Pinpoint the cell where the given text exists, returning its (X, Y) midpoint coordinate. 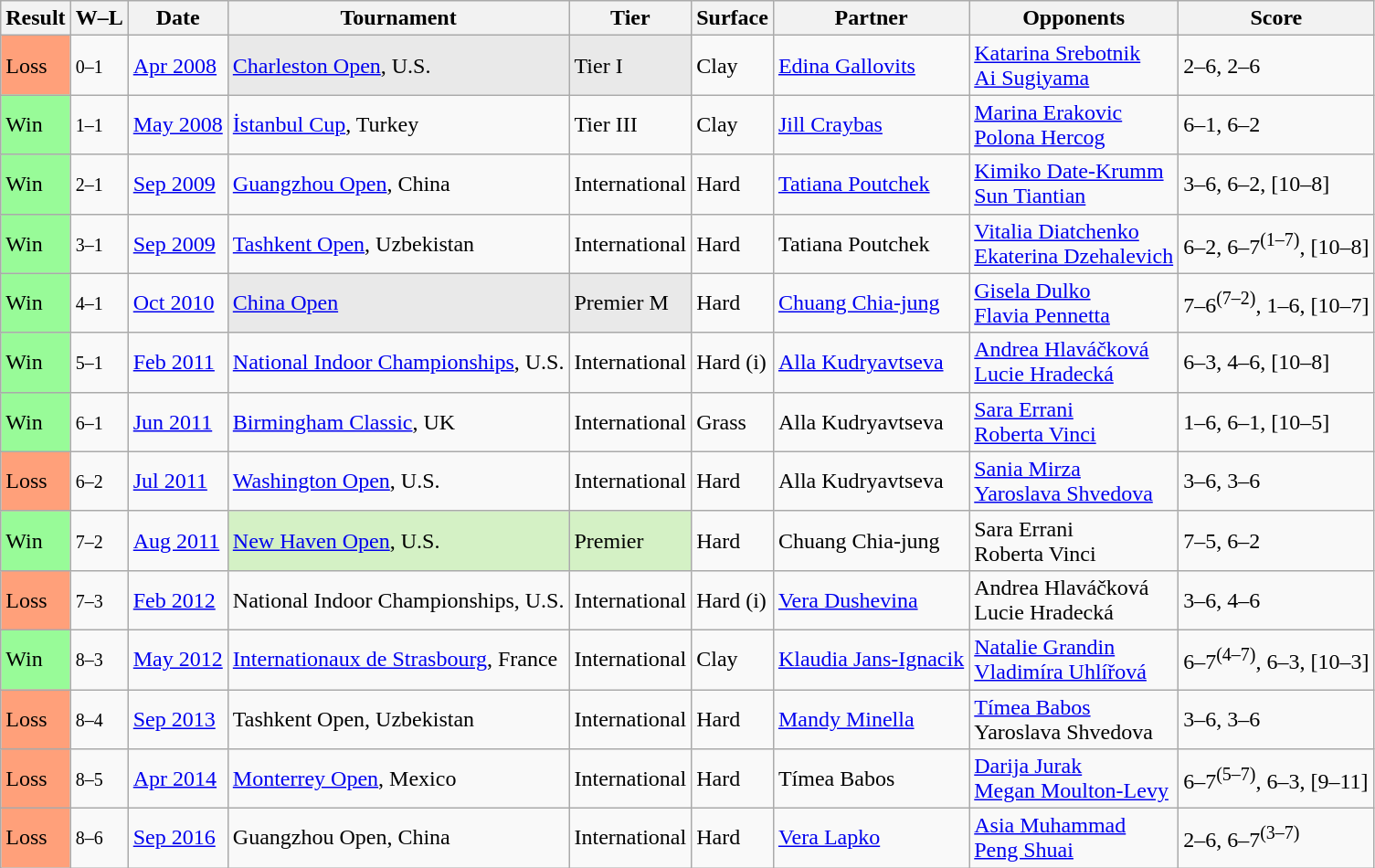
Monterrey Open, Mexico (398, 778)
Natalie Grandin Vladimíra Uhlířová (1074, 660)
Aug 2011 (177, 541)
Tournament (398, 18)
7–2 (99, 541)
Surface (733, 18)
Sep 2016 (177, 839)
Washington Open, U.S. (398, 481)
8–5 (99, 778)
Feb 2012 (177, 599)
Partner (871, 18)
Vera Dushevina (871, 599)
Premier M (630, 303)
Kimiko Date-Krumm Sun Tiantian (1074, 185)
Internationaux de Strasbourg, France (398, 660)
3–1 (99, 243)
Tier III (630, 124)
Tímea Babos (871, 778)
Edina Gallovits (871, 66)
3–6, 6–2, [10–8] (1276, 185)
Klaudia Jans-Ignacik (871, 660)
Sania Mirza Yaroslava Shvedova (1074, 481)
8–6 (99, 839)
2–6, 2–6 (1276, 66)
Vitalia Diatchenko Ekaterina Dzehalevich (1074, 243)
Tímea Babos Yaroslava Shvedova (1074, 718)
1–6, 6–1, [10–5] (1276, 422)
Oct 2010 (177, 303)
Gisela Dulko Flavia Pennetta (1074, 303)
7–3 (99, 599)
0–1 (99, 66)
Asia Muhammad Peng Shuai (1074, 839)
Feb 2011 (177, 362)
6–7(5–7), 6–3, [9–11] (1276, 778)
2–6, 6–7(3–7) (1276, 839)
Score (1276, 18)
8–3 (99, 660)
Jun 2011 (177, 422)
Vera Lapko (871, 839)
4–1 (99, 303)
Premier (630, 541)
Sep 2013 (177, 718)
Mandy Minella (871, 718)
Result (36, 18)
8–4 (99, 718)
6–1 (99, 422)
Opponents (1074, 18)
New Haven Open, U.S. (398, 541)
Charleston Open, U.S. (398, 66)
Apr 2008 (177, 66)
China Open (398, 303)
7–5, 6–2 (1276, 541)
5–1 (99, 362)
May 2008 (177, 124)
May 2012 (177, 660)
Darija Jurak Megan Moulton-Levy (1074, 778)
7–6(7–2), 1–6, [10–7] (1276, 303)
6–2 (99, 481)
6–1, 6–2 (1276, 124)
Birmingham Classic, UK (398, 422)
İstanbul Cup, Turkey (398, 124)
Grass (733, 422)
Apr 2014 (177, 778)
Marina Erakovic Polona Hercog (1074, 124)
1–1 (99, 124)
3–6, 4–6 (1276, 599)
6–7(4–7), 6–3, [10–3] (1276, 660)
Tier I (630, 66)
6–2, 6–7(1–7), [10–8] (1276, 243)
Jill Craybas (871, 124)
Katarina Srebotnik Ai Sugiyama (1074, 66)
Tier (630, 18)
W–L (99, 18)
Date (177, 18)
Jul 2011 (177, 481)
6–3, 4–6, [10–8] (1276, 362)
2–1 (99, 185)
